Return the [X, Y] coordinate for the center point of the cell that contains the specified text.  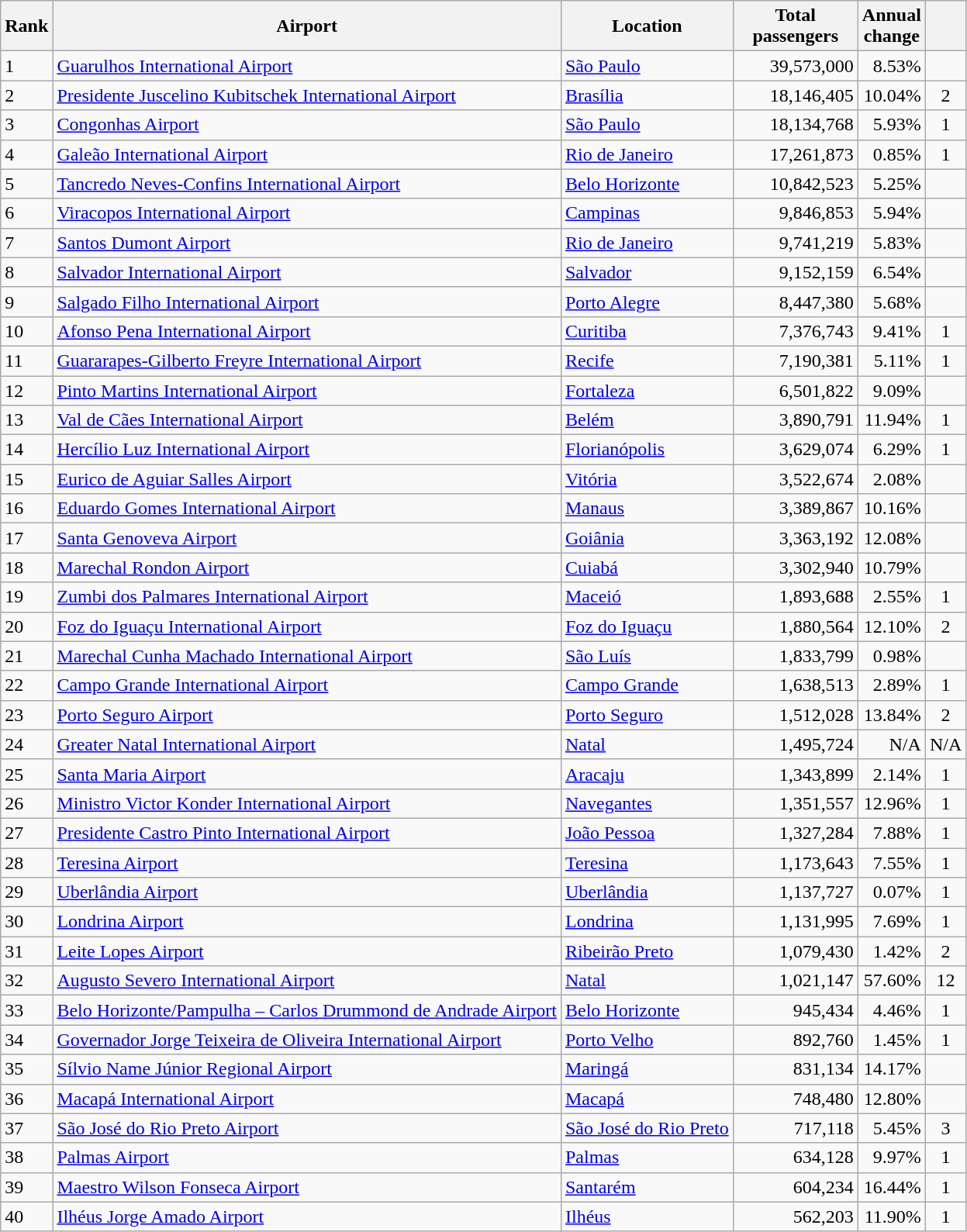
15 [26, 479]
9,741,219 [796, 243]
Santos Dumont Airport [307, 243]
Teresina Airport [307, 863]
6.54% [892, 272]
12.08% [892, 538]
0.07% [892, 892]
Vitória [647, 479]
1.45% [892, 1040]
0.85% [892, 154]
37 [26, 1128]
5.68% [892, 302]
1,893,688 [796, 597]
Val de Cães International Airport [307, 420]
Porto Alegre [647, 302]
Palmas Airport [307, 1158]
Londrina [647, 922]
Presidente Castro Pinto International Airport [307, 833]
Tancredo Neves-Confins International Airport [307, 184]
Salvador International Airport [307, 272]
Viracopos International Airport [307, 213]
Ministro Victor Konder International Airport [307, 803]
39 [26, 1187]
Navegantes [647, 803]
Zumbi dos Palmares International Airport [307, 597]
10,842,523 [796, 184]
16 [26, 509]
9 [26, 302]
13 [26, 420]
23 [26, 715]
3,522,674 [796, 479]
6.29% [892, 450]
João Pessoa [647, 833]
Augusto Severo International Airport [307, 981]
34 [26, 1040]
Brasília [647, 95]
2.89% [892, 685]
1,512,028 [796, 715]
Cuiabá [647, 568]
12.96% [892, 803]
Campinas [647, 213]
Recife [647, 361]
20 [26, 626]
748,480 [796, 1099]
1,495,724 [796, 744]
Marechal Rondon Airport [307, 568]
Congonhas Airport [307, 125]
1,880,564 [796, 626]
24 [26, 744]
Leite Lopes Airport [307, 951]
Maestro Wilson Fonseca Airport [307, 1187]
7,376,743 [796, 331]
3,363,192 [796, 538]
13.84% [892, 715]
18,134,768 [796, 125]
5.11% [892, 361]
5.25% [892, 184]
Campo Grande International Airport [307, 685]
Rank [26, 26]
Galeão International Airport [307, 154]
Porto Seguro Airport [307, 715]
Campo Grande [647, 685]
7.55% [892, 863]
36 [26, 1099]
27 [26, 833]
8 [26, 272]
26 [26, 803]
Salvador [647, 272]
7.69% [892, 922]
Florianópolis [647, 450]
1,137,727 [796, 892]
Santa Genoveva Airport [307, 538]
18,146,405 [796, 95]
10.16% [892, 509]
Curitiba [647, 331]
Santarém [647, 1187]
Porto Velho [647, 1040]
Belém [647, 420]
Uberlândia Airport [307, 892]
Santa Maria Airport [307, 774]
Sílvio Name Júnior Regional Airport [307, 1069]
6 [26, 213]
2.14% [892, 774]
Manaus [647, 509]
Marechal Cunha Machado International Airport [307, 656]
Porto Seguro [647, 715]
4 [26, 154]
7.88% [892, 833]
7,190,381 [796, 361]
Location [647, 26]
Macapá International Airport [307, 1099]
31 [26, 951]
7 [26, 243]
17 [26, 538]
1,833,799 [796, 656]
28 [26, 863]
3,890,791 [796, 420]
1,131,995 [796, 922]
11.90% [892, 1216]
3,302,940 [796, 568]
5.83% [892, 243]
Guararapes-Gilberto Freyre International Airport [307, 361]
717,118 [796, 1128]
Airport [307, 26]
10.04% [892, 95]
1.42% [892, 951]
Maceió [647, 597]
9,152,159 [796, 272]
17,261,873 [796, 154]
33 [26, 1010]
11 [26, 361]
562,203 [796, 1216]
Macapá [647, 1099]
Fortaleza [647, 390]
892,760 [796, 1040]
Guarulhos International Airport [307, 66]
5.94% [892, 213]
5.93% [892, 125]
Ribeirão Preto [647, 951]
1,021,147 [796, 981]
Annualchange [892, 26]
25 [26, 774]
Eurico de Aguiar Salles Airport [307, 479]
Pinto Martins International Airport [307, 390]
11.94% [892, 420]
8,447,380 [796, 302]
1,079,430 [796, 951]
22 [26, 685]
4.46% [892, 1010]
Foz do Iguaçu [647, 626]
6,501,822 [796, 390]
14.17% [892, 1069]
57.60% [892, 981]
29 [26, 892]
21 [26, 656]
Goiânia [647, 538]
Presidente Juscelino Kubitschek International Airport [307, 95]
5 [26, 184]
16.44% [892, 1187]
9.41% [892, 331]
831,134 [796, 1069]
19 [26, 597]
40 [26, 1216]
9.97% [892, 1158]
3,389,867 [796, 509]
9.09% [892, 390]
1,638,513 [796, 685]
604,234 [796, 1187]
39,573,000 [796, 66]
São Luís [647, 656]
Aracaju [647, 774]
Foz do Iguaçu International Airport [307, 626]
14 [26, 450]
1,327,284 [796, 833]
Ilhéus Jorge Amado Airport [307, 1216]
1,343,899 [796, 774]
30 [26, 922]
São José do Rio Preto Airport [307, 1128]
Teresina [647, 863]
9,846,853 [796, 213]
32 [26, 981]
Afonso Pena International Airport [307, 331]
Salgado Filho International Airport [307, 302]
634,128 [796, 1158]
Eduardo Gomes International Airport [307, 509]
Greater Natal International Airport [307, 744]
10.79% [892, 568]
Belo Horizonte/Pampulha – Carlos Drummond de Andrade Airport [307, 1010]
18 [26, 568]
Palmas [647, 1158]
Hercílio Luz International Airport [307, 450]
Maringá [647, 1069]
2.55% [892, 597]
Ilhéus [647, 1216]
São José do Rio Preto [647, 1128]
12.80% [892, 1099]
2.08% [892, 479]
Uberlândia [647, 892]
5.45% [892, 1128]
Londrina Airport [307, 922]
1,173,643 [796, 863]
10 [26, 331]
1,351,557 [796, 803]
Governador Jorge Teixeira de Oliveira International Airport [307, 1040]
35 [26, 1069]
38 [26, 1158]
Totalpassengers [796, 26]
945,434 [796, 1010]
8.53% [892, 66]
3,629,074 [796, 450]
12.10% [892, 626]
0.98% [892, 656]
